Return the (X, Y) coordinate for the center point of the cell that contains the specified text.  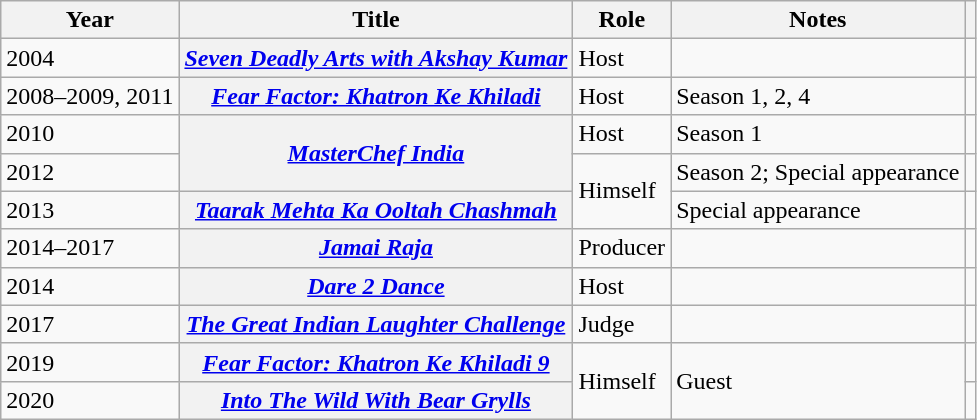
Guest (818, 381)
2020 (90, 400)
MasterChef India (376, 153)
Fear Factor: Khatron Ke Khiladi (376, 96)
2017 (90, 324)
2008–2009, 2011 (90, 96)
2004 (90, 58)
Producer (622, 248)
2014 (90, 286)
Seven Deadly Arts with Akshay Kumar (376, 58)
Season 1, 2, 4 (818, 96)
2010 (90, 134)
Into The Wild With Bear Grylls (376, 400)
Role (622, 20)
The Great Indian Laughter Challenge (376, 324)
2014–2017 (90, 248)
Notes (818, 20)
Fear Factor: Khatron Ke Khiladi 9 (376, 362)
Taarak Mehta Ka Ooltah Chashmah (376, 210)
2012 (90, 172)
2013 (90, 210)
Jamai Raja (376, 248)
Judge (622, 324)
Dare 2 Dance (376, 286)
2019 (90, 362)
Season 2; Special appearance (818, 172)
Title (376, 20)
Year (90, 20)
Season 1 (818, 134)
Special appearance (818, 210)
